Return (x, y) of the center of cell containing provided text 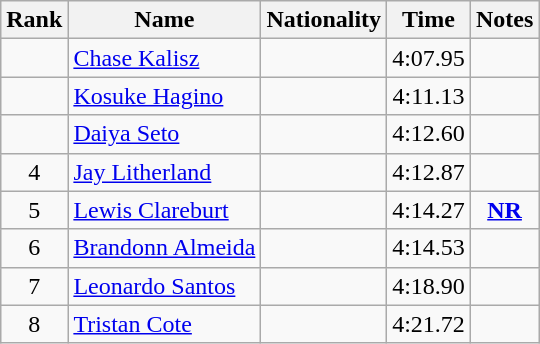
4:14.53 (429, 248)
NR (504, 210)
Name (164, 20)
7 (34, 286)
Chase Kalisz (164, 58)
Daiya Seto (164, 134)
4:14.27 (429, 210)
Time (429, 20)
4:21.72 (429, 324)
Kosuke Hagino (164, 96)
Notes (504, 20)
4:12.87 (429, 172)
4:18.90 (429, 286)
4:11.13 (429, 96)
Tristan Cote (164, 324)
Rank (34, 20)
Brandonn Almeida (164, 248)
8 (34, 324)
4 (34, 172)
6 (34, 248)
Lewis Clareburt (164, 210)
4:07.95 (429, 58)
Nationality (324, 20)
Jay Litherland (164, 172)
Leonardo Santos (164, 286)
4:12.60 (429, 134)
5 (34, 210)
